Find where the given text appears and provide that cell's center as (x, y) coordinate. 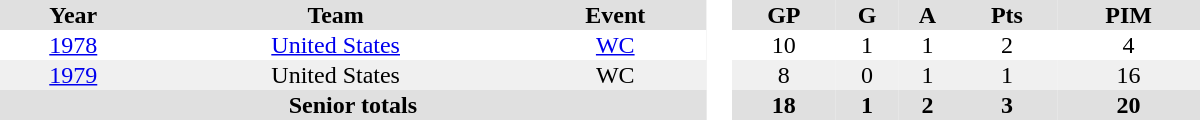
1978 (74, 45)
3 (1008, 105)
Senior totals (353, 105)
G (867, 15)
18 (784, 105)
10 (784, 45)
4 (1128, 45)
Pts (1008, 15)
0 (867, 75)
A (927, 15)
GP (784, 15)
20 (1128, 105)
Event (616, 15)
Team (336, 15)
1979 (74, 75)
PIM (1128, 15)
16 (1128, 75)
8 (784, 75)
Year (74, 15)
